For the text-containing cell, return its midpoint in (X, Y) coordinate format. 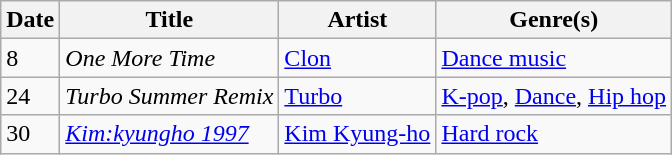
24 (30, 96)
Clon (358, 58)
Artist (358, 20)
Date (30, 20)
Title (170, 20)
Kim:kyungho 1997 (170, 134)
Genre(s) (554, 20)
Kim Kyung-ho (358, 134)
One More Time (170, 58)
Turbo (358, 96)
K-pop, Dance, Hip hop (554, 96)
8 (30, 58)
Dance music (554, 58)
Turbo Summer Remix (170, 96)
30 (30, 134)
Hard rock (554, 134)
